Output the [x, y] coordinate of the center of the cell containing the given text.  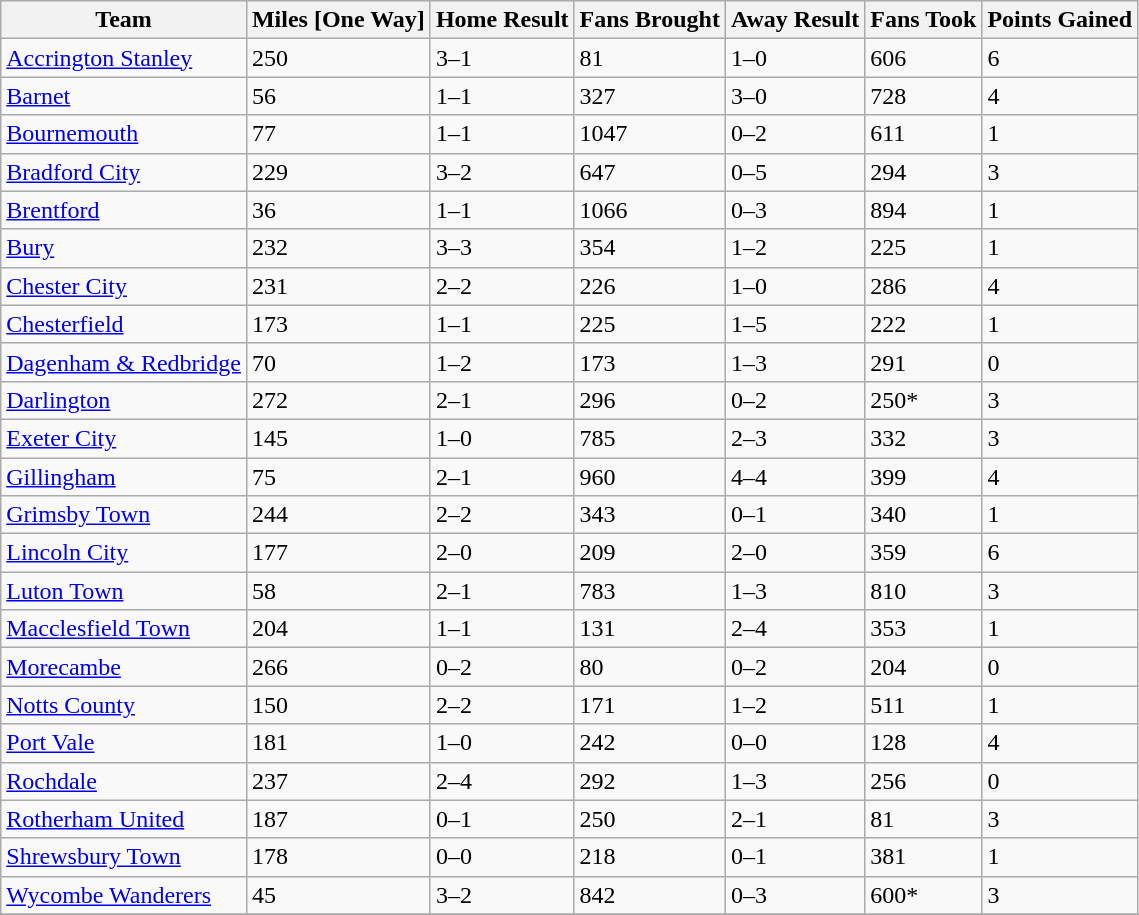
286 [924, 286]
232 [338, 248]
187 [338, 819]
291 [924, 362]
58 [338, 591]
80 [650, 667]
1066 [650, 210]
Port Vale [124, 743]
785 [650, 438]
Away Result [794, 20]
75 [338, 477]
3–1 [502, 58]
Lincoln City [124, 553]
343 [650, 515]
128 [924, 743]
Fans Brought [650, 20]
292 [650, 781]
1047 [650, 134]
Bradford City [124, 172]
250* [924, 400]
77 [338, 134]
399 [924, 477]
353 [924, 629]
810 [924, 591]
Wycombe Wanderers [124, 895]
181 [338, 743]
296 [650, 400]
511 [924, 705]
894 [924, 210]
70 [338, 362]
359 [924, 553]
150 [338, 705]
Chesterfield [124, 324]
647 [650, 172]
Home Result [502, 20]
Exeter City [124, 438]
36 [338, 210]
354 [650, 248]
218 [650, 857]
842 [650, 895]
Luton Town [124, 591]
45 [338, 895]
Gillingham [124, 477]
Morecambe [124, 667]
244 [338, 515]
0–5 [794, 172]
340 [924, 515]
272 [338, 400]
606 [924, 58]
3–3 [502, 248]
Notts County [124, 705]
960 [650, 477]
171 [650, 705]
327 [650, 96]
Grimsby Town [124, 515]
Chester City [124, 286]
237 [338, 781]
229 [338, 172]
Fans Took [924, 20]
Rotherham United [124, 819]
209 [650, 553]
728 [924, 96]
294 [924, 172]
226 [650, 286]
332 [924, 438]
Dagenham & Redbridge [124, 362]
Points Gained [1060, 20]
177 [338, 553]
Brentford [124, 210]
Barnet [124, 96]
Accrington Stanley [124, 58]
242 [650, 743]
256 [924, 781]
Shrewsbury Town [124, 857]
131 [650, 629]
Macclesfield Town [124, 629]
4–4 [794, 477]
Miles [One Way] [338, 20]
Team [124, 20]
231 [338, 286]
266 [338, 667]
Darlington [124, 400]
178 [338, 857]
145 [338, 438]
600* [924, 895]
222 [924, 324]
381 [924, 857]
3–0 [794, 96]
Bournemouth [124, 134]
2–3 [794, 438]
56 [338, 96]
Rochdale [124, 781]
611 [924, 134]
1–5 [794, 324]
783 [650, 591]
Bury [124, 248]
